Extract the (X, Y) coordinate from the center of the cell holding the provided text.  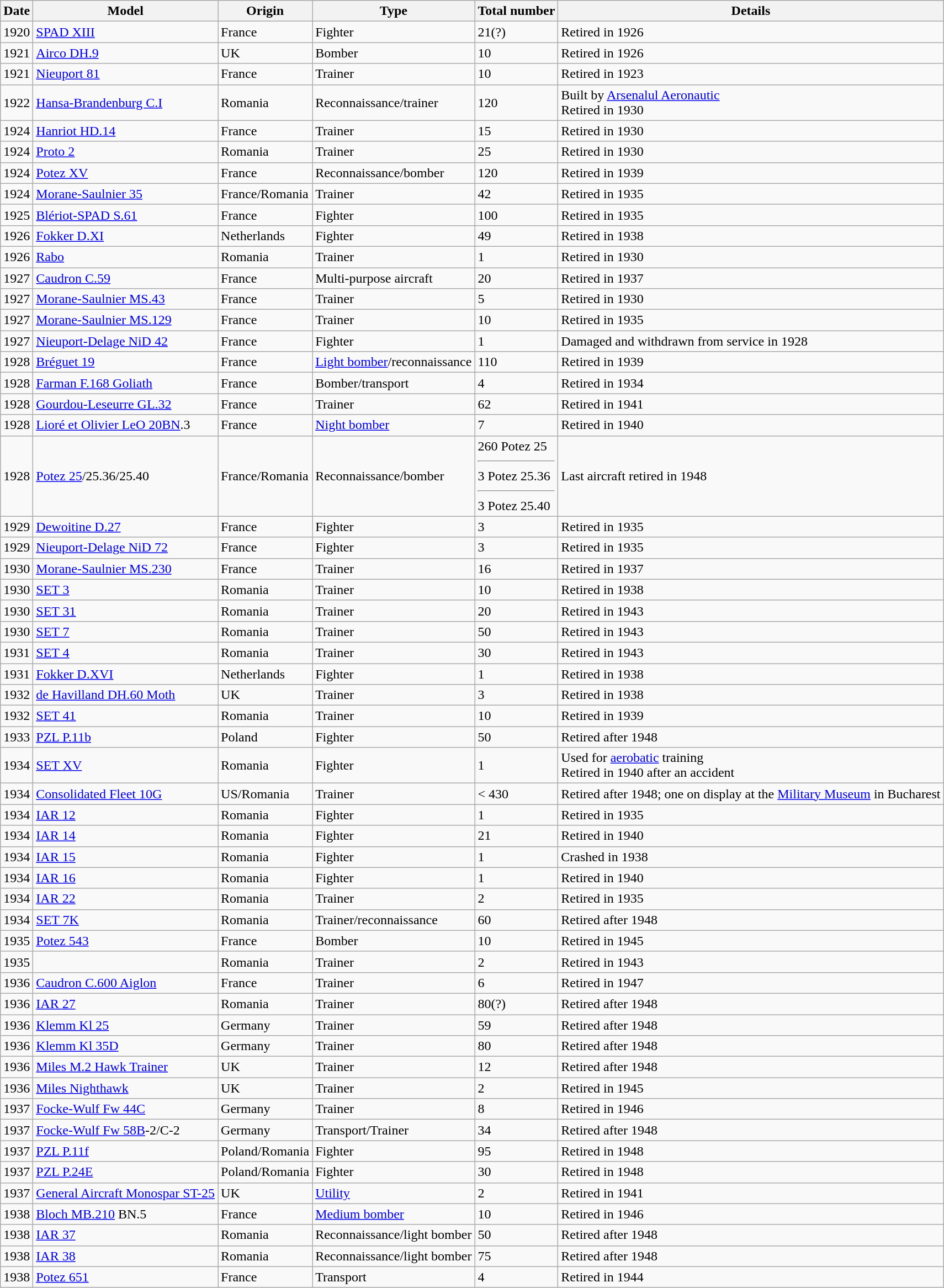
Origin (265, 11)
Klemm Kl 35D (126, 1046)
Reconnaissance/trainer (394, 103)
16 (517, 569)
IAR 12 (126, 815)
Focke-Wulf Fw 44C (126, 1109)
5 (517, 299)
21 (517, 836)
Crashed in 1938 (751, 857)
Bloch MB.210 BN.5 (126, 1214)
Light bomber/reconnaissance (394, 362)
Built by Arsenalul AeronauticRetired in 1930 (751, 103)
Bomber/transport (394, 383)
Dewoitine D.27 (126, 527)
General Aircraft Monospar ST-25 (126, 1193)
SET 3 (126, 590)
Miles Nighthawk (126, 1088)
Poland (265, 737)
59 (517, 1025)
Klemm Kl 25 (126, 1025)
SET 7K (126, 920)
< 430 (517, 794)
1933 (17, 737)
62 (517, 404)
Model (126, 11)
6 (517, 983)
Nieuport 81 (126, 74)
Focke-Wulf Fw 58B-2/C-2 (126, 1130)
Potez 25/25.36/25.40 (126, 476)
Multi-purpose aircraft (394, 278)
PZL P.11f (126, 1151)
Morane-Saulnier 35 (126, 194)
110 (517, 362)
Trainer/reconnaissance (394, 920)
Damaged and withdrawn from service in 1928 (751, 341)
1925 (17, 215)
Fokker D.XVI (126, 674)
IAR 16 (126, 878)
IAR 37 (126, 1235)
Details (751, 11)
Caudron C.600 Aiglon (126, 983)
Potez 651 (126, 1277)
Last aircraft retired in 1948 (751, 476)
Retired after 1948; one on display at the Military Museum in Bucharest (751, 794)
Morane-Saulnier MS.43 (126, 299)
SET XV (126, 765)
Retired in 1934 (751, 383)
Potez XV (126, 173)
Farman F.168 Goliath (126, 383)
Night bomber (394, 425)
Potez 543 (126, 941)
IAR 38 (126, 1256)
SET 41 (126, 716)
Type (394, 11)
SET 31 (126, 611)
60 (517, 920)
Morane-Saulnier MS.129 (126, 320)
Date (17, 11)
IAR 14 (126, 836)
100 (517, 215)
SET 4 (126, 653)
Total number (517, 11)
1922 (17, 103)
Retired in 1944 (751, 1277)
PZL P.11b (126, 737)
42 (517, 194)
Bréguet 19 (126, 362)
IAR 15 (126, 857)
49 (517, 236)
7 (517, 425)
Hanriot HD.14 (126, 131)
Blériot-SPAD S.61 (126, 215)
Nieuport-Delage NiD 42 (126, 341)
Retired in 1947 (751, 983)
15 (517, 131)
95 (517, 1151)
Lioré et Olivier LeO 20BN.3 (126, 425)
Airco DH.9 (126, 53)
75 (517, 1256)
Transport (394, 1277)
Retired in 1923 (751, 74)
1920 (17, 32)
34 (517, 1130)
SPAD XIII (126, 32)
8 (517, 1109)
US/Romania (265, 794)
Miles M.2 Hawk Trainer (126, 1067)
IAR 27 (126, 1004)
21(?) (517, 32)
Proto 2 (126, 152)
Consolidated Fleet 10G (126, 794)
Used for aerobatic trainingRetired in 1940 after an accident (751, 765)
Hansa-Brandenburg C.I (126, 103)
12 (517, 1067)
260 Potez 253 Potez 25.363 Potez 25.40 (517, 476)
Caudron C.59 (126, 278)
Rabo (126, 257)
Morane-Saulnier MS.230 (126, 569)
Nieuport-Delage NiD 72 (126, 548)
Fokker D.XI (126, 236)
de Havilland DH.60 Moth (126, 695)
SET 7 (126, 632)
Gourdou-Leseurre GL.32 (126, 404)
Utility (394, 1193)
80(?) (517, 1004)
25 (517, 152)
Transport/Trainer (394, 1130)
PZL P.24E (126, 1172)
IAR 22 (126, 899)
Medium bomber (394, 1214)
80 (517, 1046)
